Output the (x, y) coordinate of the center of the cell containing the given text.  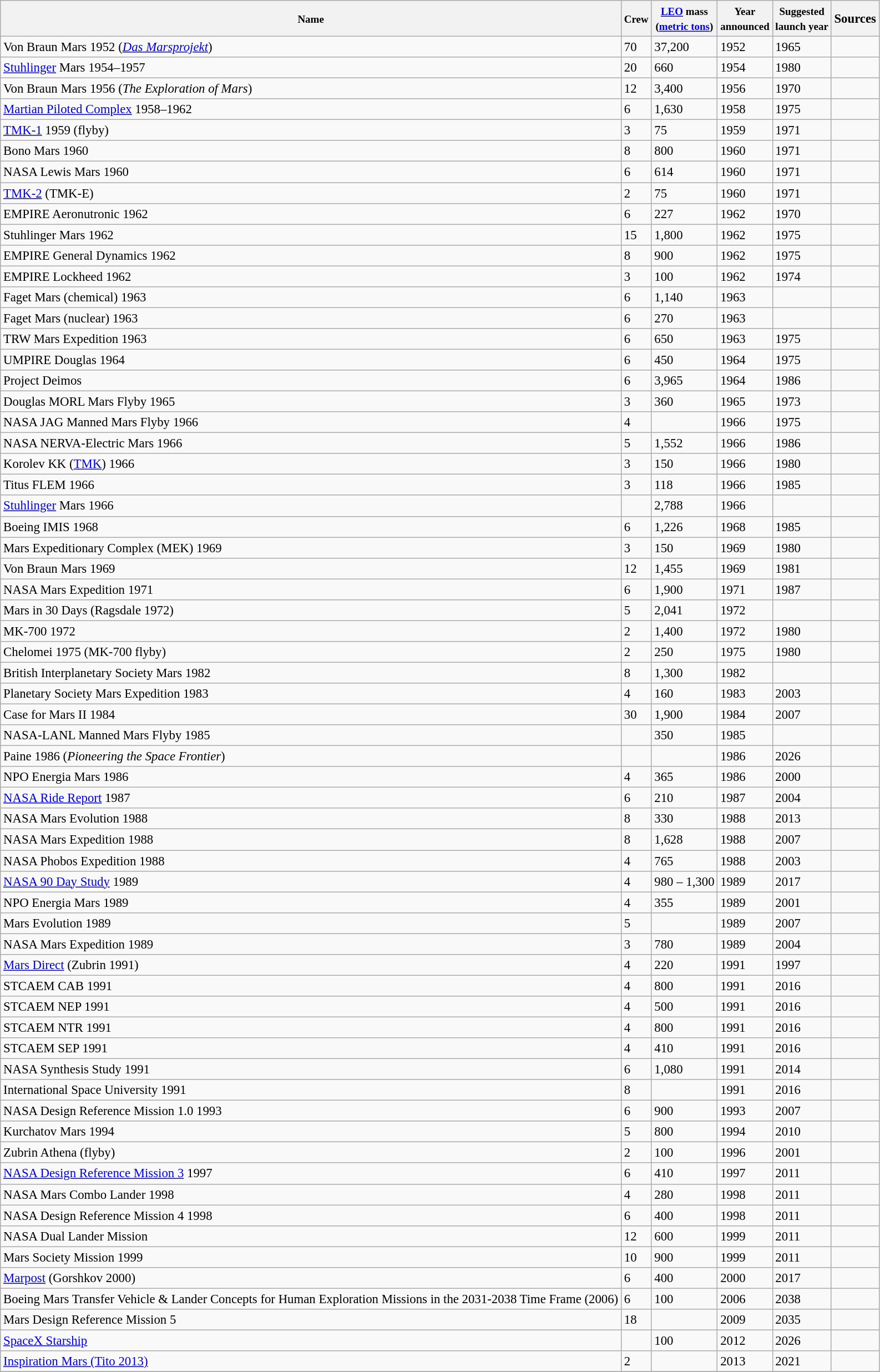
Inspiration Mars (Tito 2013) (311, 1361)
Martian Piloted Complex 1958–1962 (311, 109)
Paine 1986 (Pioneering the Space Frontier) (311, 756)
EMPIRE Lockheed 1962 (311, 276)
Zubrin Athena (flyby) (311, 1153)
Mars Evolution 1989 (311, 923)
160 (685, 694)
1,080 (685, 1070)
Suggestedlaunch year (802, 19)
NASA JAG Manned Mars Flyby 1966 (311, 422)
NASA Dual Lander Mission (311, 1236)
Chelomei 1975 (MK-700 flyby) (311, 652)
1,800 (685, 235)
NASA Mars Combo Lander 1998 (311, 1194)
1,455 (685, 568)
37,200 (685, 47)
210 (685, 798)
STCAEM CAB 1991 (311, 986)
2,788 (685, 506)
NASA Mars Evolution 1988 (311, 819)
1959 (745, 130)
614 (685, 172)
2,041 (685, 611)
3,965 (685, 381)
Mars Design Reference Mission 5 (311, 1320)
Crew (636, 19)
NPO Energia Mars 1986 (311, 777)
1952 (745, 47)
780 (685, 944)
350 (685, 735)
1,628 (685, 840)
Name (311, 19)
SpaceX Starship (311, 1340)
1,552 (685, 443)
18 (636, 1320)
Stuhlinger Mars 1954–1957 (311, 68)
280 (685, 1194)
NASA Phobos Expedition 1988 (311, 861)
TMK-1 1959 (flyby) (311, 130)
1993 (745, 1111)
500 (685, 1007)
1994 (745, 1132)
International Space University 1991 (311, 1090)
NASA Ride Report 1987 (311, 798)
Titus FLEM 1966 (311, 485)
650 (685, 339)
MK-700 1972 (311, 631)
660 (685, 68)
365 (685, 777)
Von Braun Mars 1952 (Das Marsprojekt) (311, 47)
STCAEM NEP 1991 (311, 1007)
1974 (802, 276)
2010 (802, 1132)
2035 (802, 1320)
270 (685, 318)
LEO mass (metric tons) (685, 19)
1983 (745, 694)
Year announced (745, 19)
Faget Mars (nuclear) 1963 (311, 318)
Stuhlinger Mars 1966 (311, 506)
Case for Mars II 1984 (311, 715)
360 (685, 402)
Mars Expeditionary Complex (MEK) 1969 (311, 548)
Stuhlinger Mars 1962 (311, 235)
EMPIRE Aeronutronic 1962 (311, 214)
3,400 (685, 89)
Douglas MORL Mars Flyby 1965 (311, 402)
Faget Mars (chemical) 1963 (311, 297)
Mars Direct (Zubrin 1991) (311, 965)
2006 (745, 1299)
TRW Mars Expedition 1963 (311, 339)
NASA Lewis Mars 1960 (311, 172)
NASA Design Reference Mission 4 1998 (311, 1215)
70 (636, 47)
1982 (745, 673)
Sources (855, 19)
1968 (745, 527)
1984 (745, 715)
Von Braun Mars 1969 (311, 568)
Mars Society Mission 1999 (311, 1257)
20 (636, 68)
980 – 1,300 (685, 881)
1,226 (685, 527)
2038 (802, 1299)
600 (685, 1236)
NASA Mars Expedition 1989 (311, 944)
2021 (802, 1361)
2014 (802, 1070)
227 (685, 214)
220 (685, 965)
1973 (802, 402)
1981 (802, 568)
1954 (745, 68)
NASA Synthesis Study 1991 (311, 1070)
NASA Design Reference Mission 3 1997 (311, 1174)
NPO Energia Mars 1989 (311, 902)
1,400 (685, 631)
1,140 (685, 297)
765 (685, 861)
Planetary Society Mars Expedition 1983 (311, 694)
NASA Mars Expedition 1988 (311, 840)
1996 (745, 1153)
Marpost (Gorshkov 2000) (311, 1278)
NASA Design Reference Mission 1.0 1993 (311, 1111)
STCAEM SEP 1991 (311, 1048)
1,630 (685, 109)
NASA-LANL Manned Mars Flyby 1985 (311, 735)
Mars in 30 Days (Ragsdale 1972) (311, 611)
Boeing IMIS 1968 (311, 527)
250 (685, 652)
NASA 90 Day Study 1989 (311, 881)
450 (685, 360)
10 (636, 1257)
EMPIRE General Dynamics 1962 (311, 255)
UMPIRE Douglas 1964 (311, 360)
355 (685, 902)
Von Braun Mars 1956 (The Exploration of Mars) (311, 89)
30 (636, 715)
Korolev KK (TMK) 1966 (311, 464)
Project Deimos (311, 381)
STCAEM NTR 1991 (311, 1027)
NASA Mars Expedition 1971 (311, 589)
Bono Mars 1960 (311, 152)
1,300 (685, 673)
118 (685, 485)
1956 (745, 89)
British Interplanetary Society Mars 1982 (311, 673)
330 (685, 819)
2009 (745, 1320)
NASA NERVA-Electric Mars 1966 (311, 443)
15 (636, 235)
Kurchatov Mars 1994 (311, 1132)
1958 (745, 109)
2012 (745, 1340)
Boeing Mars Transfer Vehicle & Lander Concepts for Human Exploration Missions in the 2031-2038 Time Frame (2006) (311, 1299)
TMK-2 (TMK-E) (311, 193)
